Capture the cell that displays the provided text and extract its [x, y] central coordinate. 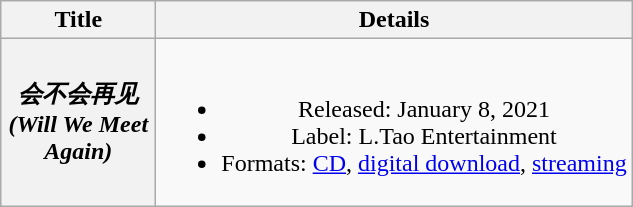
Title [78, 20]
会不会再见 (Will We Meet Again) [78, 122]
Details [394, 20]
Released: January 8, 2021Label: L.Tao EntertainmentFormats: CD, digital download, streaming [394, 122]
